Find where the given text appears and provide that cell's center as [x, y] coordinate. 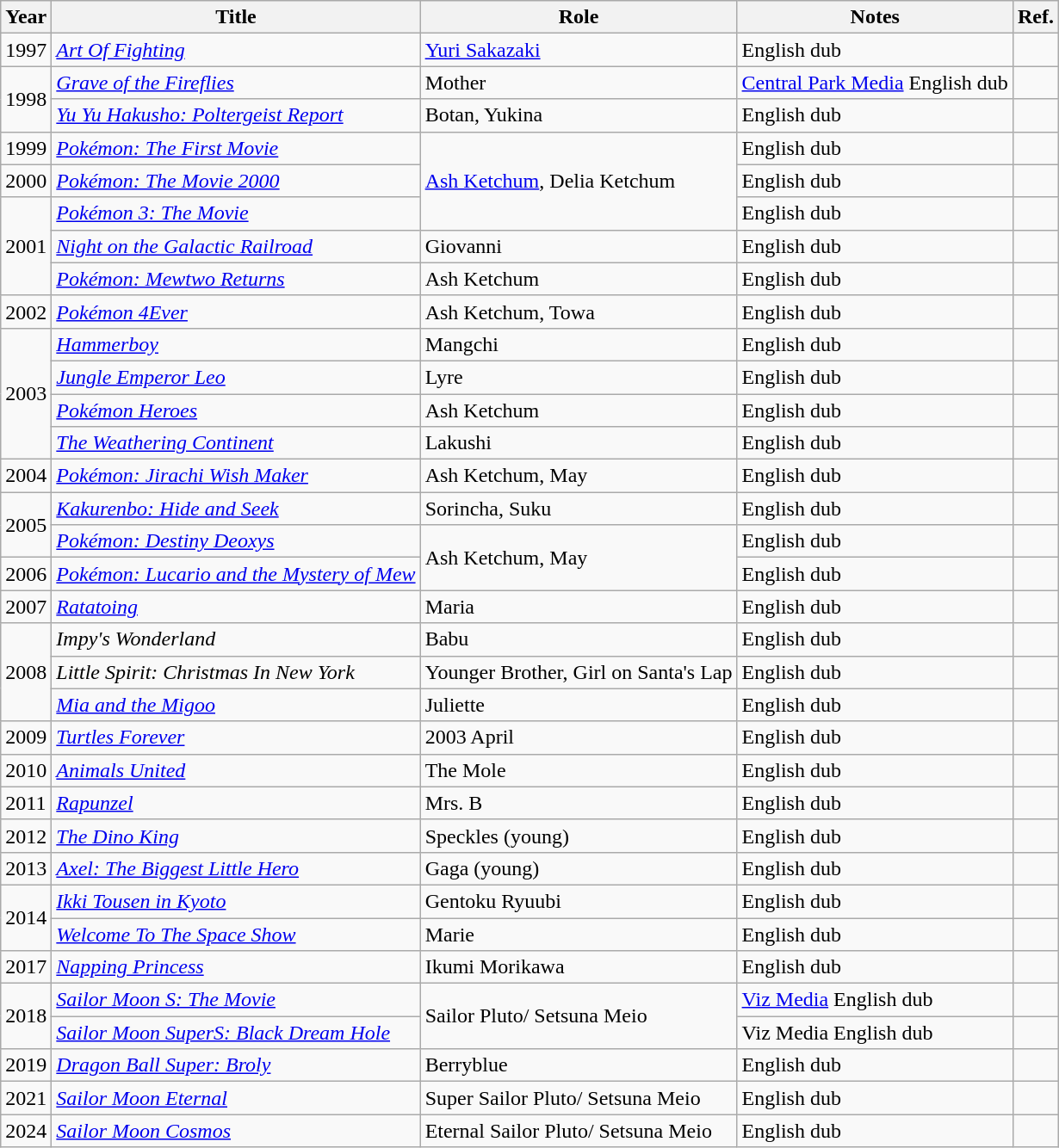
Pokémon: Destiny Deoxys [236, 541]
Lakushi [579, 443]
1997 [26, 50]
Sailor Pluto/ Setsuna Meio [579, 1016]
Notes [875, 17]
2019 [26, 1065]
Year [26, 17]
2009 [26, 738]
Lyre [579, 377]
Maria [579, 607]
2001 [26, 246]
Grave of the Fireflies [236, 83]
Ash Ketchum, Delia Ketchum [579, 181]
2011 [26, 803]
2012 [26, 836]
Pokémon: The First Movie [236, 148]
2024 [26, 1131]
2003 [26, 393]
Mia and the Migoo [236, 705]
Turtles Forever [236, 738]
Mother [579, 83]
Ref. [1035, 17]
Super Sailor Pluto/ Setsuna Meio [579, 1098]
1999 [26, 148]
Ash Ketchum, Towa [579, 312]
Hammerboy [236, 344]
The Dino King [236, 836]
Night on the Galactic Railroad [236, 246]
2003 April [579, 738]
Ikki Tousen in Kyoto [236, 901]
Sailor Moon S: The Movie [236, 1000]
Babu [579, 639]
Yu Yu Hakusho: Poltergeist Report [236, 115]
Role [579, 17]
Jungle Emperor Leo [236, 377]
Mrs. B [579, 803]
2005 [26, 525]
2002 [26, 312]
Title [236, 17]
Ratatoing [236, 607]
Art Of Fighting [236, 50]
Welcome To The Space Show [236, 934]
Pokémon: Jirachi Wish Maker [236, 476]
2017 [26, 967]
Rapunzel [236, 803]
Sailor Moon Cosmos [236, 1131]
Gaga (young) [579, 868]
Ikumi Morikawa [579, 967]
Impy's Wonderland [236, 639]
Giovanni [579, 246]
2004 [26, 476]
Younger Brother, Girl on Santa's Lap [579, 672]
The Mole [579, 770]
Napping Princess [236, 967]
Pokémon 4Ever [236, 312]
The Weathering Continent [236, 443]
Axel: The Biggest Little Hero [236, 868]
Pokémon: Mewtwo Returns [236, 279]
2006 [26, 574]
2013 [26, 868]
Juliette [579, 705]
2007 [26, 607]
2000 [26, 181]
Sailor Moon Eternal [236, 1098]
Speckles (young) [579, 836]
Mangchi [579, 344]
Sailor Moon SuperS: Black Dream Hole [236, 1033]
2008 [26, 672]
Central Park Media English dub [875, 83]
2018 [26, 1016]
Dragon Ball Super: Broly [236, 1065]
2010 [26, 770]
Eternal Sailor Pluto/ Setsuna Meio [579, 1131]
Yuri Sakazaki [579, 50]
Pokémon Heroes [236, 410]
2021 [26, 1098]
Pokémon: The Movie 2000 [236, 181]
Berryblue [579, 1065]
2014 [26, 917]
Little Spirit: Christmas In New York [236, 672]
Marie [579, 934]
Botan, Yukina [579, 115]
Gentoku Ryuubi [579, 901]
Kakurenbo: Hide and Seek [236, 509]
1998 [26, 99]
Sorincha, Suku [579, 509]
Pokémon: Lucario and the Mystery of Mew [236, 574]
Pokémon 3: The Movie [236, 213]
Animals United [236, 770]
